Return the [X, Y] coordinate for the center point of the cell that contains the specified text.  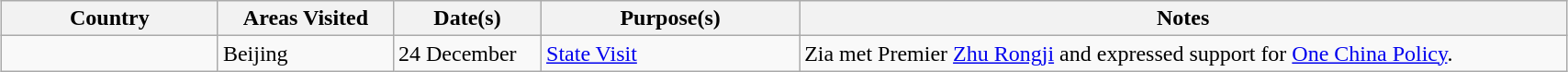
Purpose(s) [670, 18]
Date(s) [466, 18]
Beijing [305, 54]
Notes [1183, 18]
State Visit [670, 54]
Zia met Premier Zhu Rongji and expressed support for One China Policy. [1183, 54]
Country [109, 18]
Areas Visited [305, 18]
24 December [466, 54]
